Capture the cell that displays the provided text and extract its (x, y) central coordinate. 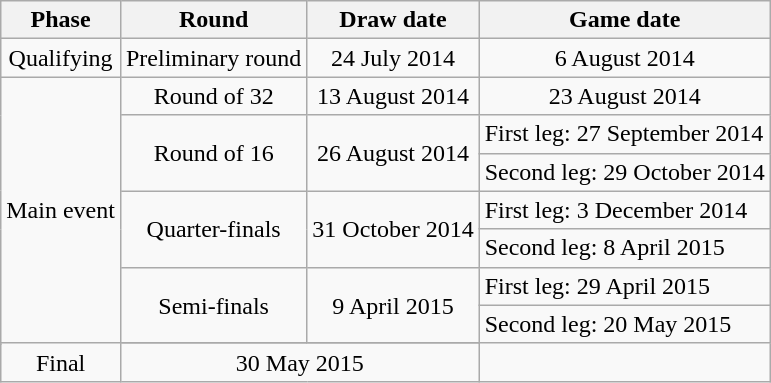
Second leg: 8 April 2015 (624, 248)
6 August 2014 (624, 58)
26 August 2014 (393, 153)
First leg: 3 December 2014 (624, 210)
Round (213, 20)
13 August 2014 (393, 96)
Qualifying (61, 58)
Second leg: 20 May 2015 (624, 324)
9 April 2015 (393, 305)
31 October 2014 (393, 229)
Draw date (393, 20)
24 July 2014 (393, 58)
Semi-finals (213, 305)
23 August 2014 (624, 96)
Main event (61, 210)
30 May 2015 (300, 362)
Final (61, 362)
Quarter-finals (213, 229)
First leg: 29 April 2015 (624, 286)
Phase (61, 20)
Round of 32 (213, 96)
Round of 16 (213, 153)
Game date (624, 20)
Second leg: 29 October 2014 (624, 172)
Preliminary round (213, 58)
First leg: 27 September 2014 (624, 134)
